Locate the cell with the specified text and output its (x, y) center coordinate. 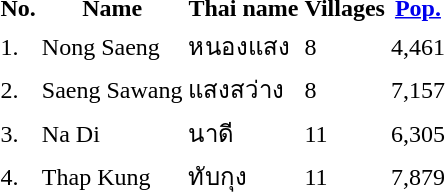
Na Di (112, 133)
11 (344, 133)
Saeng Sawang (112, 90)
แสงสว่าง (244, 90)
Nong Saeng (112, 46)
หนองแสง (244, 46)
นาดี (244, 133)
